Identify which cell holds the provided text, then report its (x, y) central coordinate. 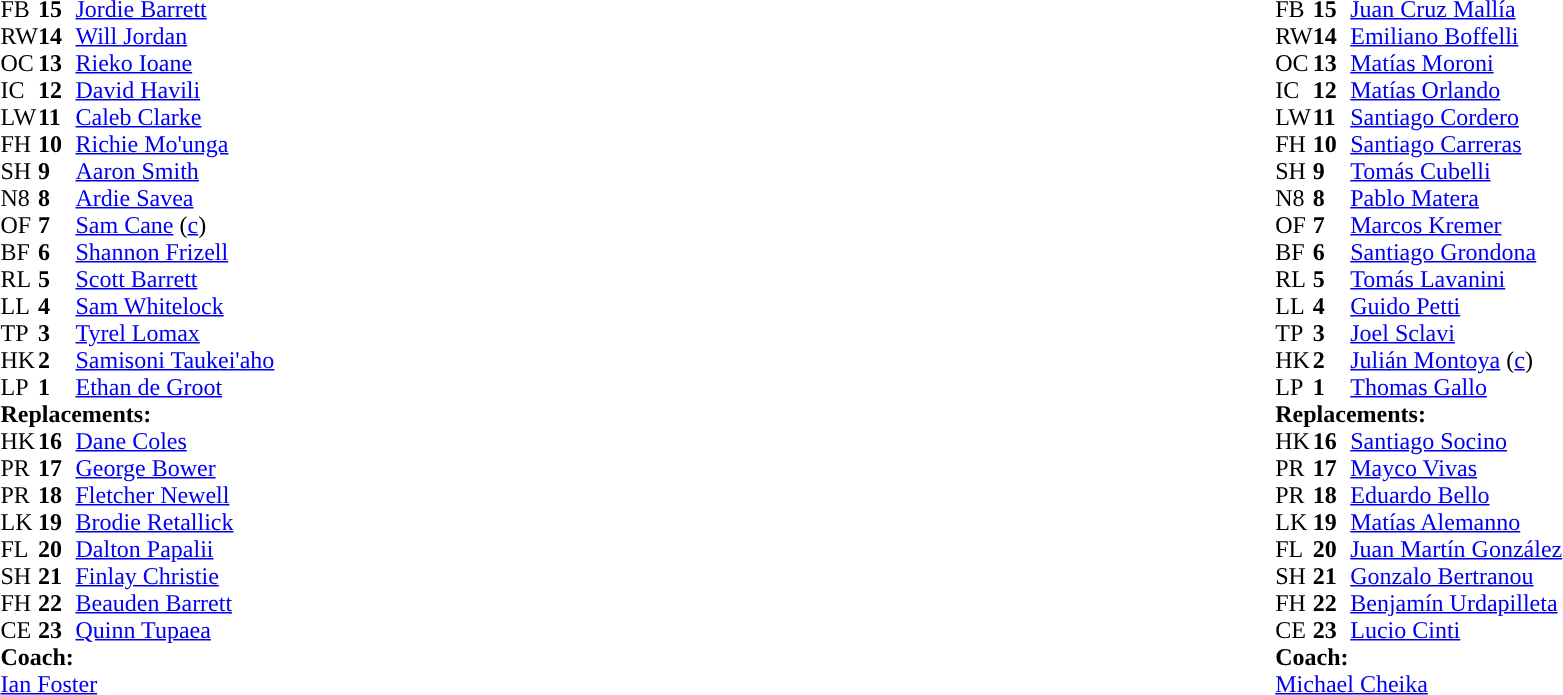
Samisoni Taukei'aho (176, 360)
Dalton Papalii (176, 550)
Santiago Cordero (1456, 118)
Ethan de Groot (176, 388)
Shannon Frizell (176, 252)
Santiago Socino (1456, 442)
Mayco Vivas (1456, 468)
Rieko Ioane (176, 64)
Lucio Cinti (1456, 630)
Beauden Barrett (176, 604)
Benjamín Urdapilleta (1456, 604)
Quinn Tupaea (176, 630)
Matías Moroni (1456, 64)
Marcos Kremer (1456, 226)
Richie Mo'unga (176, 144)
Fletcher Newell (176, 496)
Will Jordan (176, 36)
Gonzalo Bertranou (1456, 576)
Scott Barrett (176, 280)
Dane Coles (176, 442)
Tyrel Lomax (176, 334)
Julián Montoya (c) (1456, 360)
Sam Cane (c) (176, 226)
Brodie Retallick (176, 522)
Tomás Cubelli (1456, 172)
Caleb Clarke (176, 118)
Matías Alemanno (1456, 522)
Santiago Carreras (1456, 144)
Emiliano Boffelli (1456, 36)
Finlay Christie (176, 576)
Ardie Savea (176, 198)
Santiago Grondona (1456, 252)
Thomas Gallo (1456, 388)
Tomás Lavanini (1456, 280)
Joel Sclavi (1456, 334)
Eduardo Bello (1456, 496)
Aaron Smith (176, 172)
Matías Orlando (1456, 90)
Juan Martín González (1456, 550)
Sam Whitelock (176, 306)
David Havili (176, 90)
Pablo Matera (1456, 198)
Guido Petti (1456, 306)
George Bower (176, 468)
